For the text-containing cell, return its midpoint in (X, Y) coordinate format. 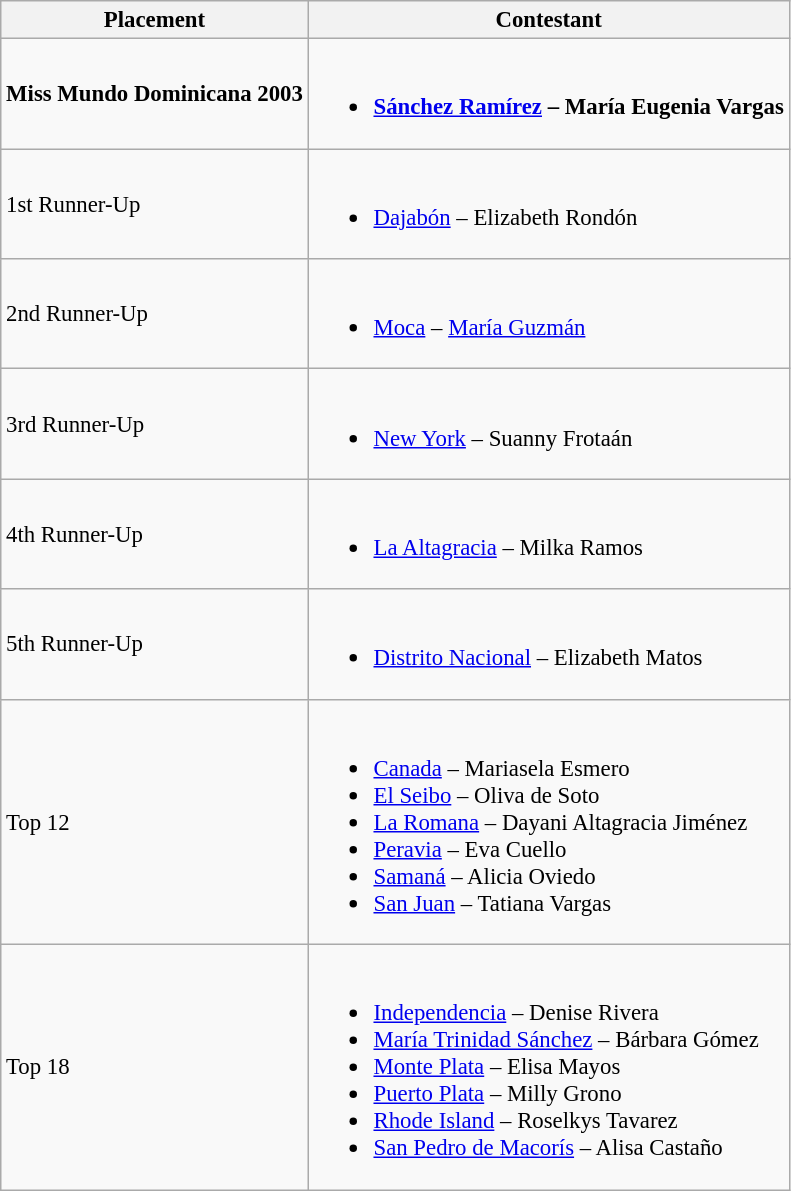
4th Runner-Up (154, 534)
Sánchez Ramírez – María Eugenia Vargas (548, 94)
Miss Mundo Dominicana 2003 (154, 94)
5th Runner-Up (154, 644)
Placement (154, 20)
Top 18 (154, 1068)
Moca – María Guzmán (548, 314)
Distrito Nacional – Elizabeth Matos (548, 644)
Top 12 (154, 822)
1st Runner-Up (154, 204)
3rd Runner-Up (154, 424)
Contestant (548, 20)
Dajabón – Elizabeth Rondón (548, 204)
La Altagracia – Milka Ramos (548, 534)
New York – Suanny Frotaán (548, 424)
2nd Runner-Up (154, 314)
